Return [X, Y] of the center of cell containing provided text 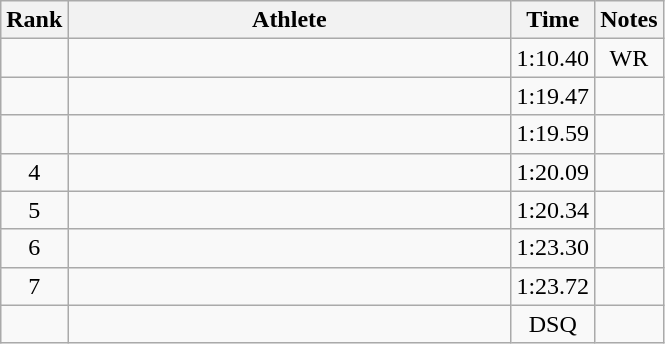
Athlete [290, 20]
Time [553, 20]
WR [629, 58]
6 [34, 248]
DSQ [553, 324]
1:10.40 [553, 58]
5 [34, 210]
1:23.30 [553, 248]
Notes [629, 20]
1:19.47 [553, 96]
1:19.59 [553, 134]
1:20.09 [553, 172]
4 [34, 172]
1:20.34 [553, 210]
Rank [34, 20]
1:23.72 [553, 286]
7 [34, 286]
